Pinpoint the cell where the given text exists, returning its [x, y] midpoint coordinate. 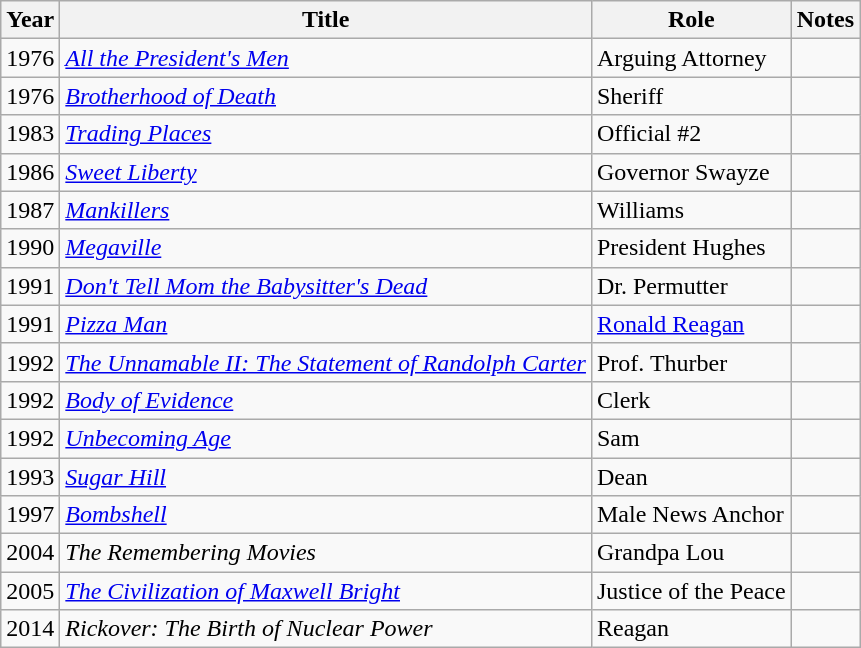
Body of Evidence [326, 400]
Sugar Hill [326, 477]
Arguing Attorney [691, 58]
Pizza Man [326, 324]
Trading Places [326, 134]
1990 [30, 248]
Title [326, 20]
1987 [30, 210]
Bombshell [326, 515]
Sheriff [691, 96]
Dr. Permutter [691, 286]
1993 [30, 477]
2014 [30, 629]
Don't Tell Mom the Babysitter's Dead [326, 286]
The Civilization of Maxwell Bright [326, 591]
Rickover: The Birth of Nuclear Power [326, 629]
Unbecoming Age [326, 438]
Clerk [691, 400]
Dean [691, 477]
Justice of the Peace [691, 591]
Grandpa Lou [691, 553]
1997 [30, 515]
2004 [30, 553]
1983 [30, 134]
Mankillers [326, 210]
Governor Swayze [691, 172]
1986 [30, 172]
Sam [691, 438]
Williams [691, 210]
Official #2 [691, 134]
Prof. Thurber [691, 362]
Ronald Reagan [691, 324]
Male News Anchor [691, 515]
The Remembering Movies [326, 553]
All the President's Men [326, 58]
The Unnamable II: The Statement of Randolph Carter [326, 362]
Notes [825, 20]
Sweet Liberty [326, 172]
Role [691, 20]
Megaville [326, 248]
President Hughes [691, 248]
Reagan [691, 629]
Brotherhood of Death [326, 96]
2005 [30, 591]
Year [30, 20]
